Identify which cell holds the provided text, then report its (X, Y) central coordinate. 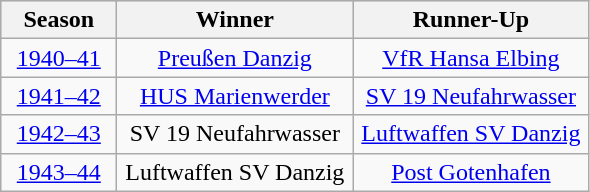
1941–42 (59, 96)
HUS Marienwerder (235, 96)
1943–44 (59, 172)
Season (59, 20)
VfR Hansa Elbing (471, 58)
Runner-Up (471, 20)
Post Gotenhafen (471, 172)
1942–43 (59, 134)
Winner (235, 20)
1940–41 (59, 58)
Preußen Danzig (235, 58)
